Identify which cell holds the provided text, then report its [x, y] central coordinate. 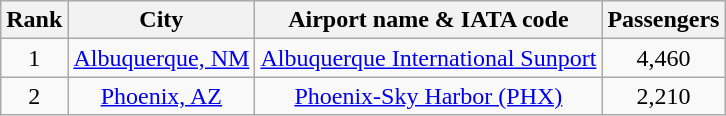
Airport name & IATA code [428, 20]
1 [34, 58]
City [162, 20]
Passengers [664, 20]
Phoenix, AZ [162, 96]
Albuquerque, NM [162, 58]
Phoenix-Sky Harbor (PHX) [428, 96]
Albuquerque International Sunport [428, 58]
Rank [34, 20]
4,460 [664, 58]
2 [34, 96]
2,210 [664, 96]
